Identify which cell holds the provided text, then report its [x, y] central coordinate. 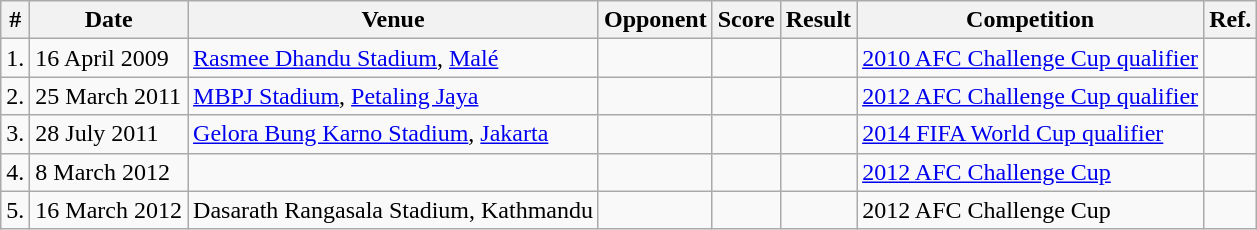
MBPJ Stadium, Petaling Jaya [394, 96]
4. [16, 172]
Competition [1030, 20]
3. [16, 134]
Ref. [1230, 20]
# [16, 20]
28 July 2011 [109, 134]
1. [16, 58]
2012 AFC Challenge Cup qualifier [1030, 96]
Dasarath Rangasala Stadium, Kathmandu [394, 210]
25 March 2011 [109, 96]
Result [818, 20]
2010 AFC Challenge Cup qualifier [1030, 58]
2014 FIFA World Cup qualifier [1030, 134]
16 March 2012 [109, 210]
5. [16, 210]
Rasmee Dhandu Stadium, Malé [394, 58]
Opponent [655, 20]
8 March 2012 [109, 172]
Gelora Bung Karno Stadium, Jakarta [394, 134]
16 April 2009 [109, 58]
Date [109, 20]
Venue [394, 20]
2. [16, 96]
Score [746, 20]
